Determine the [X, Y] coordinate at the center of the cell enclosing the given text.  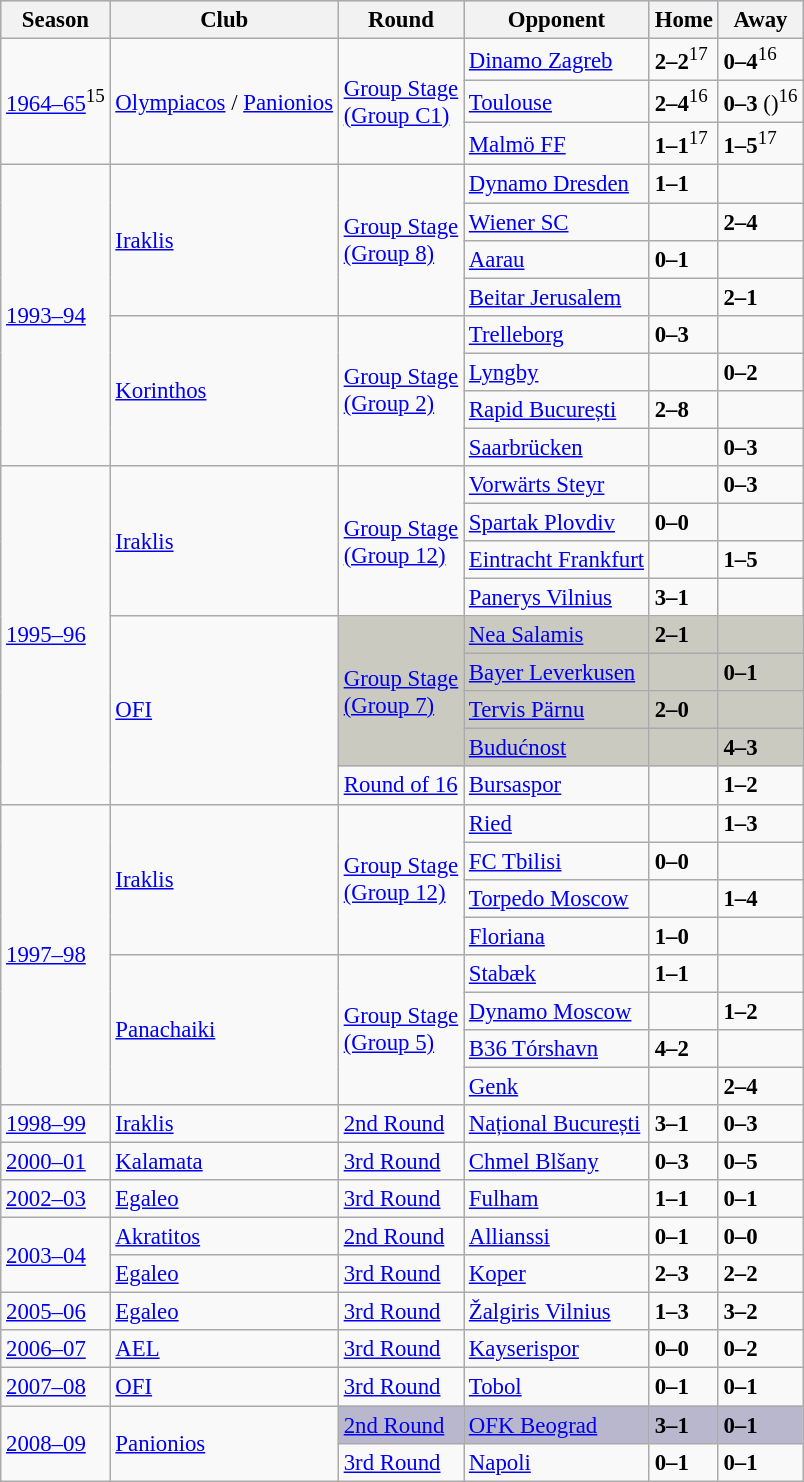
0–416 [760, 60]
2–3 [684, 1274]
2003–04 [56, 1256]
Olympiacos / Panionios [224, 102]
1–0 [684, 936]
Floriana [557, 936]
2008–09 [56, 1444]
Malmö FF [557, 144]
AEL [224, 1349]
B36 Tórshavn [557, 1049]
Național București [557, 1124]
Opponent [557, 20]
Rapid București [557, 410]
Eintracht Frankfurt [557, 560]
Beitar Jerusalem [557, 297]
0–5 [760, 1162]
Saarbrücken [557, 447]
FC Tbilisi [557, 861]
2–2 [760, 1274]
Bursaspor [557, 786]
Korinthos [224, 390]
Napoli [557, 1462]
4–3 [760, 748]
Group Stage(Group 7) [400, 691]
Trelleborg [557, 334]
Home [684, 20]
1964–6515 [56, 102]
2–217 [684, 60]
3–2 [760, 1312]
2–0 [684, 710]
Dynamo Dresden [557, 184]
Koper [557, 1274]
Toulouse [557, 102]
1–5 [760, 560]
Aarau [557, 259]
Panerys Vilnius [557, 598]
Chmel Blšany [557, 1162]
2–416 [684, 102]
Spartak Plovdiv [557, 522]
2002–03 [56, 1199]
2006–07 [56, 1349]
Lyngby [557, 372]
Tobol [557, 1387]
Group Stage(Group 8) [400, 240]
1998–99 [56, 1124]
Dinamo Zagreb [557, 60]
Nea Salamis [557, 635]
4–2 [684, 1049]
Group Stage(Group 5) [400, 1030]
1993–94 [56, 316]
Bayer Leverkusen [557, 673]
Wiener SC [557, 222]
1–117 [684, 144]
Season [56, 20]
Torpedo Moscow [557, 898]
Group Stage(Group C1) [400, 102]
2007–08 [56, 1387]
1–517 [760, 144]
Fulham [557, 1199]
Dynamo Moscow [557, 1011]
2–8 [684, 410]
Genk [557, 1086]
Panachaiki [224, 1030]
2000–01 [56, 1162]
Ried [557, 823]
Away [760, 20]
Round [400, 20]
Group Stage(Group 2) [400, 390]
Vorwärts Steyr [557, 485]
2005–06 [56, 1312]
Allianssi [557, 1237]
Panionios [224, 1444]
OFK Beograd [557, 1425]
Kalamata [224, 1162]
1–4 [760, 898]
Akratitos [224, 1237]
Budućnost [557, 748]
1995–96 [56, 635]
1997–98 [56, 954]
Kayserispor [557, 1349]
Žalgiris Vilnius [557, 1312]
Stabæk [557, 974]
Tervis Pärnu [557, 710]
Round of 16 [400, 786]
0–3 ()16 [760, 102]
Club [224, 20]
